Return the (x, y) coordinate for the center point of the cell that contains the specified text.  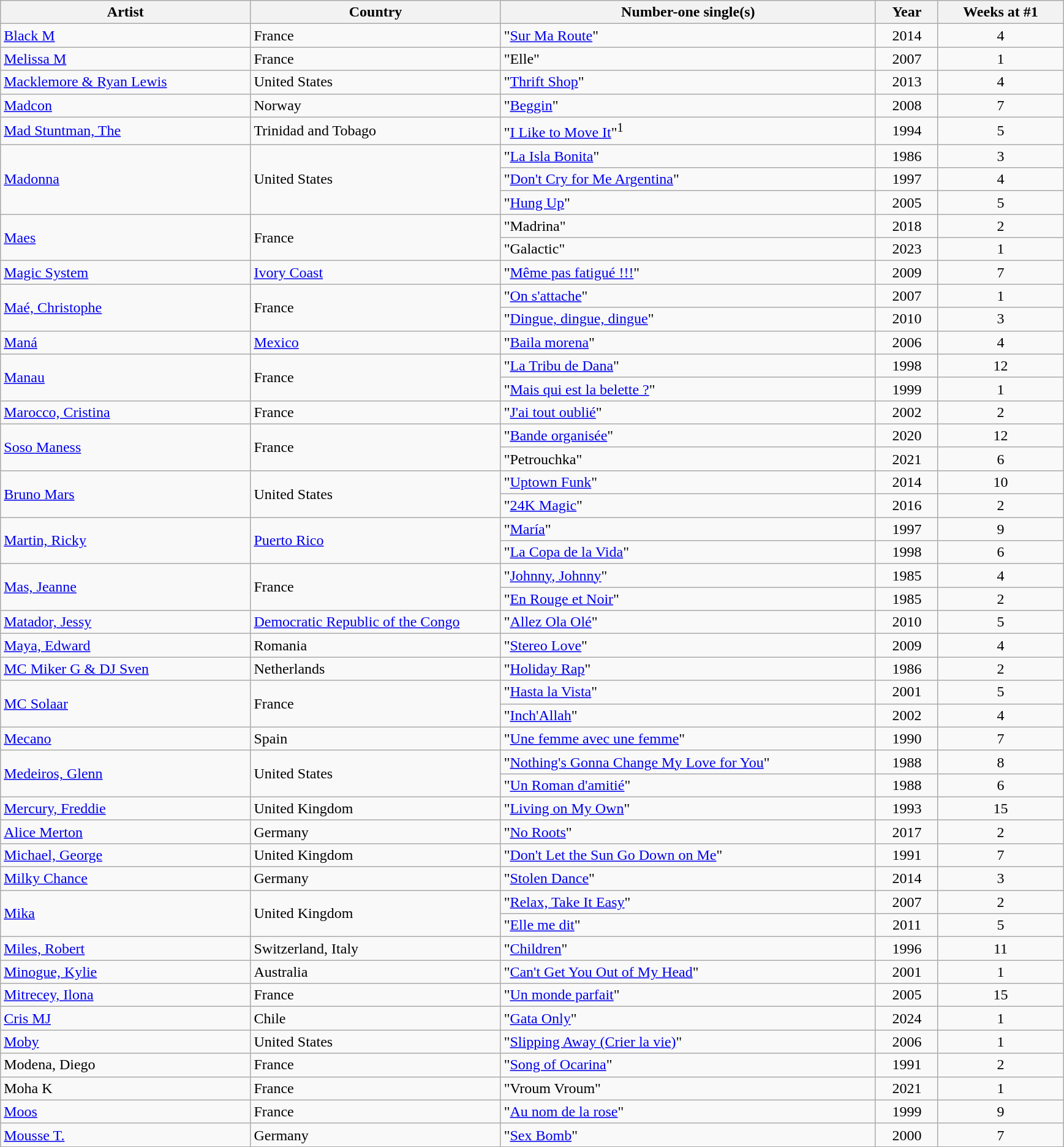
Cris MJ (126, 1018)
Miles, Robert (126, 949)
Democratic Republic of the Congo (375, 622)
Mad Stuntman, The (126, 131)
Magic System (126, 273)
"Au nom de la rose" (688, 1111)
1994 (907, 131)
1993 (907, 808)
Norway (375, 105)
"Can't Get You Out of My Head" (688, 972)
"Song of Ocarina" (688, 1065)
MC Solaar (126, 704)
Moby (126, 1042)
"Galactic" (688, 249)
2000 (907, 1135)
"Bande organisée" (688, 435)
Number-one single(s) (688, 12)
Mecano (126, 739)
"María" (688, 529)
11 (1000, 949)
2011 (907, 925)
"Holiday Rap" (688, 669)
"Nothing's Gonna Change My Love for You" (688, 762)
"La Isla Bonita" (688, 156)
"Johnny, Johnny" (688, 576)
2016 (907, 506)
"Un monde parfait" (688, 995)
"24K Magic" (688, 506)
2013 (907, 82)
Romania (375, 645)
Milky Chance (126, 879)
"Stolen Dance" (688, 879)
"Living on My Own" (688, 808)
Alice Merton (126, 832)
"Petrouchka" (688, 459)
2024 (907, 1018)
"Thrift Shop" (688, 82)
Martin, Ricky (126, 541)
"Hung Up" (688, 203)
Mercury, Freddie (126, 808)
"Beggin" (688, 105)
Moos (126, 1111)
Melissa M (126, 59)
Maná (126, 342)
Marocco, Cristina (126, 412)
Maé, Christophe (126, 307)
"Elle me dit" (688, 925)
Black M (126, 36)
Switzerland, Italy (375, 949)
"I Like to Move It"1 (688, 131)
Manau (126, 377)
"Don't Cry for Me Argentina" (688, 179)
Mousse T. (126, 1135)
"Inch'Allah" (688, 715)
"Don't Let the Sun Go Down on Me" (688, 855)
MC Miker G & DJ Sven (126, 669)
"On s'attache" (688, 296)
Madonna (126, 179)
Weeks at #1 (1000, 12)
"J'ai tout oublié" (688, 412)
"Stereo Love" (688, 645)
Ivory Coast (375, 273)
"Baila morena" (688, 342)
Moha K (126, 1088)
"Relax, Take It Easy" (688, 902)
"Même pas fatigué !!!" (688, 273)
2018 (907, 226)
"Un Roman d'amitié" (688, 785)
Puerto Rico (375, 541)
"Sex Bomb" (688, 1135)
Modena, Diego (126, 1065)
1990 (907, 739)
Soso Maness (126, 447)
"Hasta la Vista" (688, 692)
8 (1000, 762)
10 (1000, 482)
Artist (126, 12)
"Mais qui est la belette ?" (688, 389)
"Children" (688, 949)
"Madrina" (688, 226)
"La Copa de la Vida" (688, 552)
2017 (907, 832)
"Une femme avec une femme" (688, 739)
2020 (907, 435)
2023 (907, 249)
"Dingue, dingue, dingue" (688, 319)
Mika (126, 914)
Michael, George (126, 855)
"Sur Ma Route" (688, 36)
Netherlands (375, 669)
Chile (375, 1018)
"En Rouge et Noir" (688, 599)
"Elle" (688, 59)
"Vroum Vroum" (688, 1088)
Mitrecey, Ilona (126, 995)
Maya, Edward (126, 645)
Mas, Jeanne (126, 587)
2008 (907, 105)
Madcon (126, 105)
Bruno Mars (126, 494)
Trinidad and Tobago (375, 131)
Macklemore & Ryan Lewis (126, 82)
Australia (375, 972)
Spain (375, 739)
1996 (907, 949)
Country (375, 12)
"La Tribu de Dana" (688, 366)
Year (907, 12)
"Allez Ola Olé" (688, 622)
Matador, Jessy (126, 622)
"No Roots" (688, 832)
Maes (126, 238)
Minogue, Kylie (126, 972)
"Uptown Funk" (688, 482)
"Gata Only" (688, 1018)
Medeiros, Glenn (126, 773)
"Slipping Away (Crier la vie)" (688, 1042)
Mexico (375, 342)
